Extract the (X, Y) coordinate from the center of the cell holding the provided text.  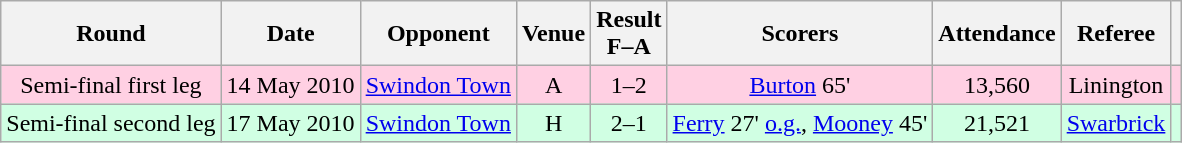
Attendance (997, 34)
Date (290, 34)
1–2 (629, 85)
2–1 (629, 123)
17 May 2010 (290, 123)
H (553, 123)
Opponent (438, 34)
Ferry 27' o.g., Mooney 45' (800, 123)
Scorers (800, 34)
ResultF–A (629, 34)
A (553, 85)
Round (111, 34)
Venue (553, 34)
14 May 2010 (290, 85)
Burton 65' (800, 85)
Swarbrick (1116, 123)
21,521 (997, 123)
13,560 (997, 85)
Semi-final first leg (111, 85)
Linington (1116, 85)
Referee (1116, 34)
Semi-final second leg (111, 123)
